Scan for the cell matching the given text and deliver its (x, y) coordinate at center. 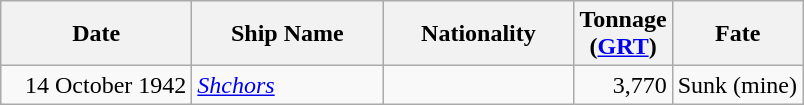
Nationality (478, 34)
Tonnage(GRT) (623, 34)
Sunk (mine) (738, 85)
Ship Name (288, 34)
Fate (738, 34)
Date (96, 34)
3,770 (623, 85)
Shchors (288, 85)
14 October 1942 (96, 85)
